Return [x, y] of the center of cell containing provided text 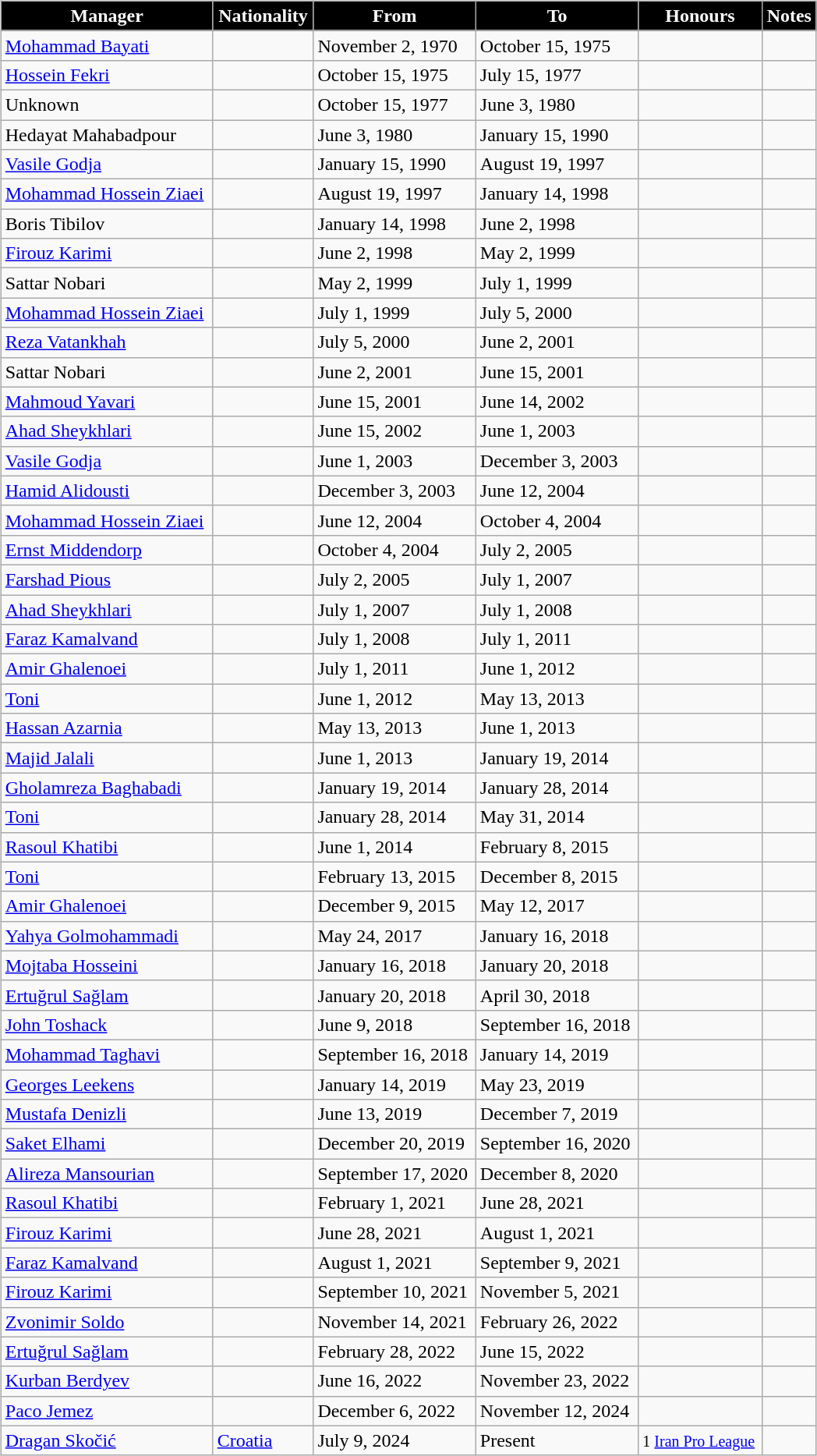
Majid Jalali [107, 758]
December 7, 2019 [557, 1114]
Yahya Golmohammadi [107, 936]
Mustafa Denizli [107, 1114]
May 31, 2014 [557, 817]
John Toshack [107, 1025]
To [557, 16]
September 17, 2020 [394, 1174]
June 13, 2019 [394, 1114]
November 14, 2021 [394, 1322]
September 9, 2021 [557, 1263]
Hamid Alidousti [107, 491]
Ernst Middendorp [107, 550]
Saket Elhami [107, 1144]
June 1, 2014 [394, 847]
June 16, 2022 [394, 1381]
July 15, 1977 [557, 75]
Hassan Azarnia [107, 728]
February 26, 2022 [557, 1322]
Zvonimir Soldo [107, 1322]
Georges Leekens [107, 1085]
May 23, 2019 [557, 1085]
Reza Vatankhah [107, 342]
Hedayat Mahabadpour [107, 135]
Alireza Mansourian [107, 1174]
Paco Jemez [107, 1411]
Nationality [263, 16]
Honours [700, 16]
December 9, 2015 [394, 906]
Notes [789, 16]
July 9, 2024 [394, 1440]
June 9, 2018 [394, 1025]
Gholamreza Baghabadi [107, 788]
November 23, 2022 [557, 1381]
May 12, 2017 [557, 906]
February 13, 2015 [394, 877]
September 16, 2020 [557, 1144]
November 12, 2024 [557, 1411]
December 8, 2020 [557, 1174]
Hossein Fekri [107, 75]
Mohammad Taghavi [107, 1054]
February 28, 2022 [394, 1351]
Farshad Pious [107, 579]
Dragan Skočić [107, 1440]
June 15, 2022 [557, 1351]
December 8, 2015 [557, 877]
Mojtaba Hosseini [107, 965]
Mahmoud Yavari [107, 402]
Kurban Berdyev [107, 1381]
Croatia [263, 1440]
November 2, 1970 [394, 45]
From [394, 16]
June 15, 2002 [394, 431]
Unknown [107, 105]
February 8, 2015 [557, 847]
October 15, 1977 [394, 105]
April 30, 2018 [557, 995]
Boris Tibilov [107, 224]
Mohammad Bayati [107, 45]
June 14, 2002 [557, 402]
May 24, 2017 [394, 936]
November 5, 2021 [557, 1292]
December 6, 2022 [394, 1411]
Manager [107, 16]
December 20, 2019 [394, 1144]
1 Iran Pro League [700, 1440]
September 10, 2021 [394, 1292]
February 1, 2021 [394, 1203]
Present [557, 1440]
